Return the [X, Y] coordinate for the center point of the cell that contains the specified text.  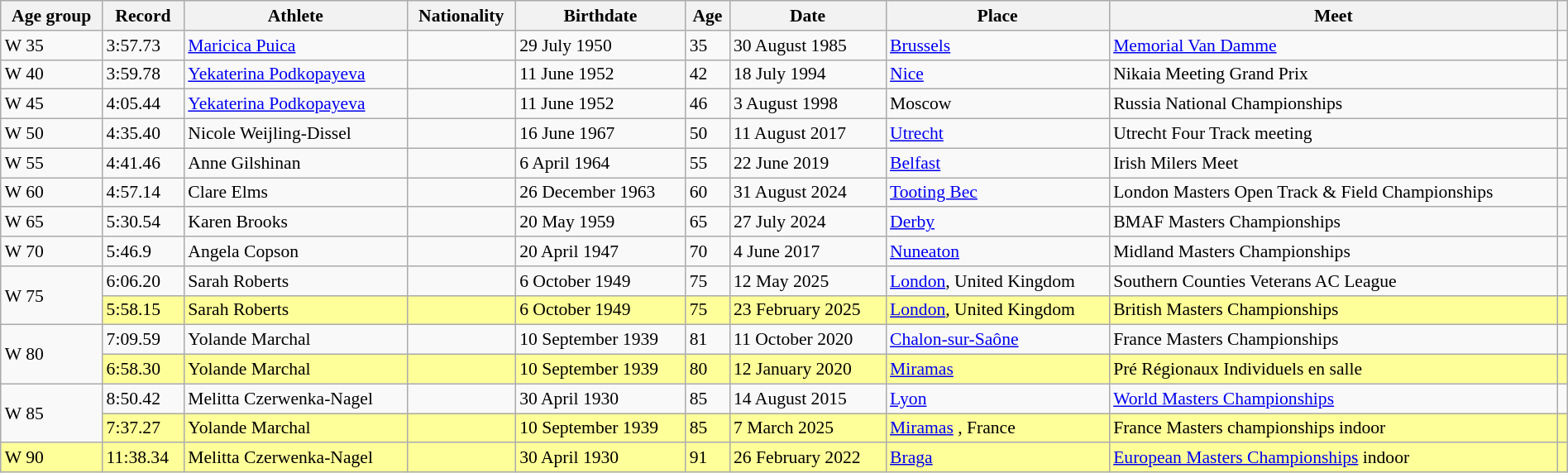
Midland Masters Championships [1333, 251]
60 [708, 193]
26 February 2022 [807, 458]
12 May 2025 [807, 281]
Nikaia Meeting Grand Prix [1333, 74]
11 October 2020 [807, 340]
W 40 [51, 74]
W 50 [51, 134]
65 [708, 222]
W 55 [51, 163]
3 August 1998 [807, 104]
London Masters Open Track & Field Championships [1333, 193]
Memorial Van Damme [1333, 45]
30 August 1985 [807, 45]
Meet [1333, 16]
91 [708, 458]
8:50.42 [144, 399]
Pré Régionaux Individuels en salle [1333, 370]
Tooting Bec [997, 193]
29 July 1950 [600, 45]
20 May 1959 [600, 222]
4:57.14 [144, 193]
31 August 2024 [807, 193]
27 July 2024 [807, 222]
Clare Elms [295, 193]
Utrecht [997, 134]
3:57.73 [144, 45]
4:41.46 [144, 163]
W 35 [51, 45]
W 80 [51, 354]
BMAF Masters Championships [1333, 222]
20 April 1947 [600, 251]
55 [708, 163]
16 June 1967 [600, 134]
W 75 [51, 296]
Anne Gilshinan [295, 163]
Belfast [997, 163]
7:09.59 [144, 340]
Chalon-sur-Saône [997, 340]
35 [708, 45]
Southern Counties Veterans AC League [1333, 281]
Irish Milers Meet [1333, 163]
11 August 2017 [807, 134]
Date [807, 16]
British Masters Championships [1333, 310]
W 85 [51, 413]
Miramas [997, 370]
Maricica Puica [295, 45]
7 March 2025 [807, 428]
W 65 [51, 222]
Nicole Weijling-Dissel [295, 134]
46 [708, 104]
Nationality [461, 16]
Place [997, 16]
Athlete [295, 16]
Karen Brooks [295, 222]
50 [708, 134]
4:05.44 [144, 104]
5:30.54 [144, 222]
W 60 [51, 193]
14 August 2015 [807, 399]
6:06.20 [144, 281]
6 April 1964 [600, 163]
7:37.27 [144, 428]
Brussels [997, 45]
22 June 2019 [807, 163]
Record [144, 16]
W 45 [51, 104]
European Masters Championships indoor [1333, 458]
42 [708, 74]
Angela Copson [295, 251]
Lyon [997, 399]
Miramas , France [997, 428]
France Masters championships indoor [1333, 428]
23 February 2025 [807, 310]
Utrecht Four Track meeting [1333, 134]
Russia National Championships [1333, 104]
France Masters Championships [1333, 340]
3:59.78 [144, 74]
26 December 1963 [600, 193]
81 [708, 340]
70 [708, 251]
Derby [997, 222]
W 70 [51, 251]
Nice [997, 74]
Age [708, 16]
4 June 2017 [807, 251]
W 90 [51, 458]
Nuneaton [997, 251]
World Masters Championships [1333, 399]
4:35.40 [144, 134]
5:58.15 [144, 310]
12 January 2020 [807, 370]
18 July 1994 [807, 74]
11:38.34 [144, 458]
80 [708, 370]
Braga [997, 458]
Birthdate [600, 16]
6:58.30 [144, 370]
5:46.9 [144, 251]
Moscow [997, 104]
Age group [51, 16]
